Pinpoint the cell where the given text exists, returning its (x, y) midpoint coordinate. 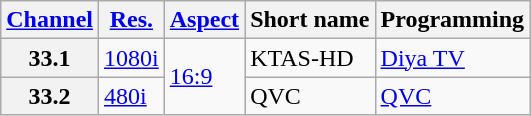
1080i (132, 58)
Programming (452, 20)
Aspect (204, 20)
Res. (132, 20)
33.1 (50, 58)
480i (132, 96)
Channel (50, 20)
33.2 (50, 96)
Short name (310, 20)
Diya TV (452, 58)
KTAS-HD (310, 58)
16:9 (204, 77)
